Locate the cell with the specified text and output its (X, Y) center coordinate. 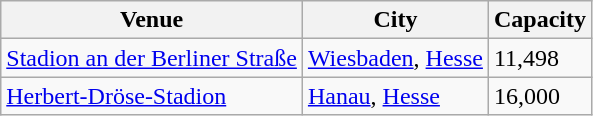
Wiesbaden, Hesse (395, 58)
Hanau, Hesse (395, 96)
16,000 (540, 96)
Venue (152, 20)
Herbert-Dröse-Stadion (152, 96)
Stadion an der Berliner Straße (152, 58)
City (395, 20)
11,498 (540, 58)
Capacity (540, 20)
